Determine the (X, Y) coordinate at the center of the cell enclosing the given text.  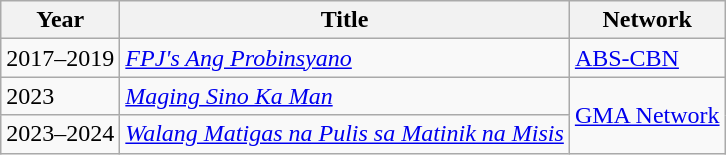
Walang Matigas na Pulis sa Matinik na Misis (345, 134)
Maging Sino Ka Man (345, 96)
Year (60, 20)
FPJ's Ang Probinsyano (345, 58)
2023 (60, 96)
ABS-CBN (647, 58)
Network (647, 20)
Title (345, 20)
2017–2019 (60, 58)
2023–2024 (60, 134)
GMA Network (647, 115)
